Detect which cell encompasses the target text, then output its (x, y) center coordinate. 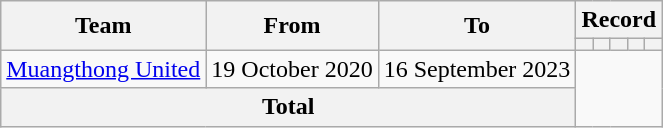
From (292, 26)
Record (619, 20)
16 September 2023 (477, 69)
Muangthong United (104, 69)
To (477, 26)
Team (104, 26)
Total (288, 107)
19 October 2020 (292, 69)
